Find where the given text appears and provide that cell's center as (x, y) coordinate. 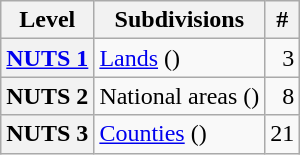
National areas () (180, 96)
Subdivisions (180, 20)
# (282, 20)
Lands () (180, 58)
NUTS 1 (48, 58)
21 (282, 134)
Counties () (180, 134)
3 (282, 58)
NUTS 3 (48, 134)
NUTS 2 (48, 96)
8 (282, 96)
Level (48, 20)
